For the text-containing cell, return its midpoint in (x, y) coordinate format. 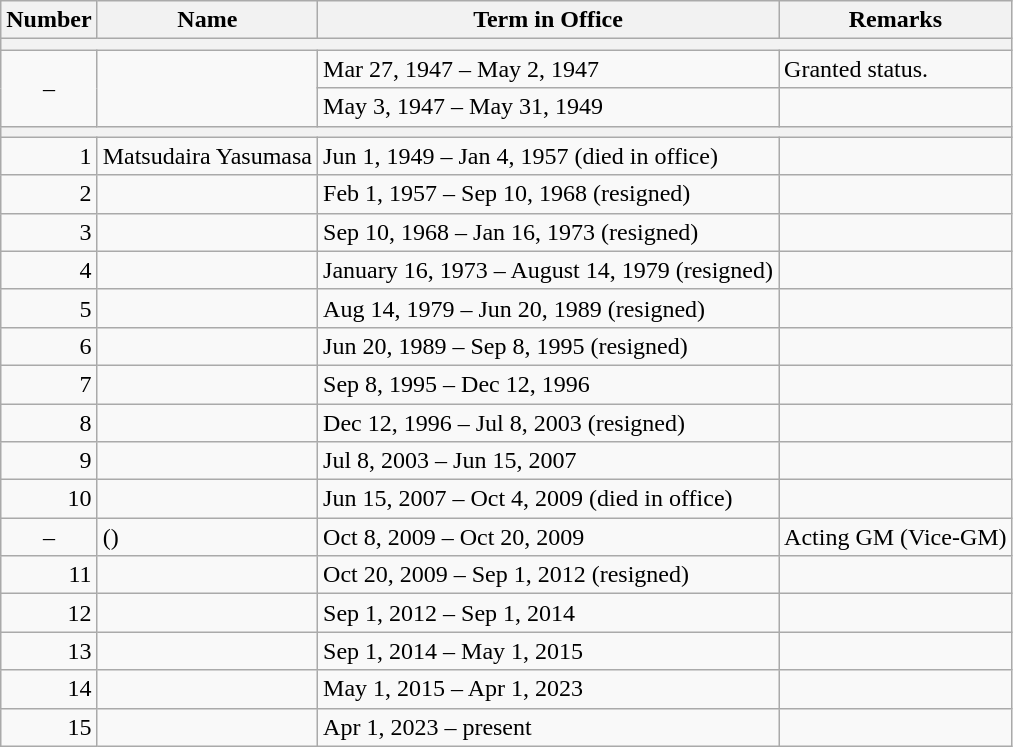
9 (49, 461)
1 (49, 156)
Sep 10, 1968 – Jan 16, 1973 (resigned) (548, 232)
13 (49, 651)
Jun 15, 2007 – Oct 4, 2009 (died in office) (548, 499)
14 (49, 689)
10 (49, 499)
12 (49, 613)
Sep 1, 2012 – Sep 1, 2014 (548, 613)
Matsudaira Yasumasa (207, 156)
Sep 8, 1995 – Dec 12, 1996 (548, 384)
11 (49, 575)
() (207, 537)
Mar 27, 1947 – May 2, 1947 (548, 69)
Acting GM (Vice-GM) (896, 537)
5 (49, 308)
6 (49, 346)
3 (49, 232)
Term in Office (548, 20)
Jun 20, 1989 – Sep 8, 1995 (resigned) (548, 346)
Dec 12, 1996 – Jul 8, 2003 (resigned) (548, 423)
4 (49, 270)
May 3, 1947 – May 31, 1949 (548, 107)
2 (49, 194)
Granted status. (896, 69)
7 (49, 384)
Jun 1, 1949 – Jan 4, 1957 (died in office) (548, 156)
May 1, 2015 – Apr 1, 2023 (548, 689)
Sep 1, 2014 – May 1, 2015 (548, 651)
Apr 1, 2023 – present (548, 727)
Aug 14, 1979 – Jun 20, 1989 (resigned) (548, 308)
15 (49, 727)
Jul 8, 2003 – Jun 15, 2007 (548, 461)
January 16, 1973 – August 14, 1979 (resigned) (548, 270)
Remarks (896, 20)
Oct 8, 2009 – Oct 20, 2009 (548, 537)
Feb 1, 1957 – Sep 10, 1968 (resigned) (548, 194)
Name (207, 20)
Number (49, 20)
8 (49, 423)
Oct 20, 2009 – Sep 1, 2012 (resigned) (548, 575)
